Detect which cell encompasses the target text, then output its [x, y] center coordinate. 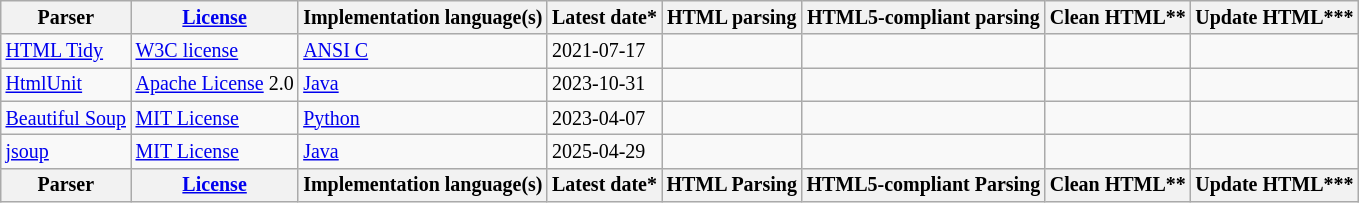
HtmlUnit [66, 84]
HTML Parsing [732, 184]
HTML5-compliant parsing [924, 18]
2023-10-31 [604, 84]
Apache License 2.0 [215, 84]
2021-07-17 [604, 52]
ANSI C [422, 52]
HTML Tidy [66, 52]
2025-04-29 [604, 152]
HTML parsing [732, 18]
W3C license [215, 52]
Python [422, 118]
Beautiful Soup [66, 118]
HTML5-compliant Parsing [924, 184]
jsoup [66, 152]
2023-04-07 [604, 118]
